Return (x, y) of the center of cell containing provided text 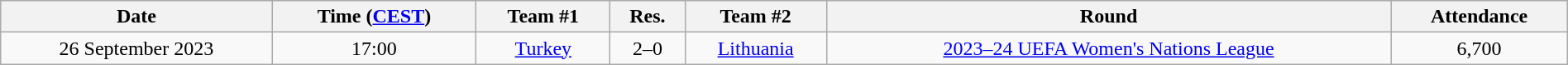
Date (136, 17)
2–0 (648, 48)
Team #2 (756, 17)
Team #1 (543, 17)
26 September 2023 (136, 48)
6,700 (1479, 48)
2023–24 UEFA Women's Nations League (1108, 48)
Time (CEST) (374, 17)
Res. (648, 17)
Round (1108, 17)
17:00 (374, 48)
Attendance (1479, 17)
Turkey (543, 48)
Lithuania (756, 48)
